Find where the given text appears and provide that cell's center as [X, Y] coordinate. 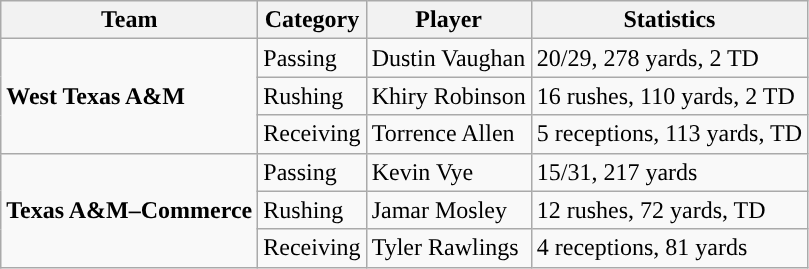
Kevin Vye [448, 172]
4 receptions, 81 yards [669, 248]
Team [130, 20]
West Texas A&M [130, 96]
Statistics [669, 20]
Tyler Rawlings [448, 248]
Khiry Robinson [448, 96]
Torrence Allen [448, 134]
5 receptions, 113 yards, TD [669, 134]
12 rushes, 72 yards, TD [669, 210]
15/31, 217 yards [669, 172]
20/29, 278 yards, 2 TD [669, 58]
Player [448, 20]
Dustin Vaughan [448, 58]
16 rushes, 110 yards, 2 TD [669, 96]
Jamar Mosley [448, 210]
Category [312, 20]
Texas A&M–Commerce [130, 210]
